Scan for the cell matching the given text and deliver its [X, Y] coordinate at center. 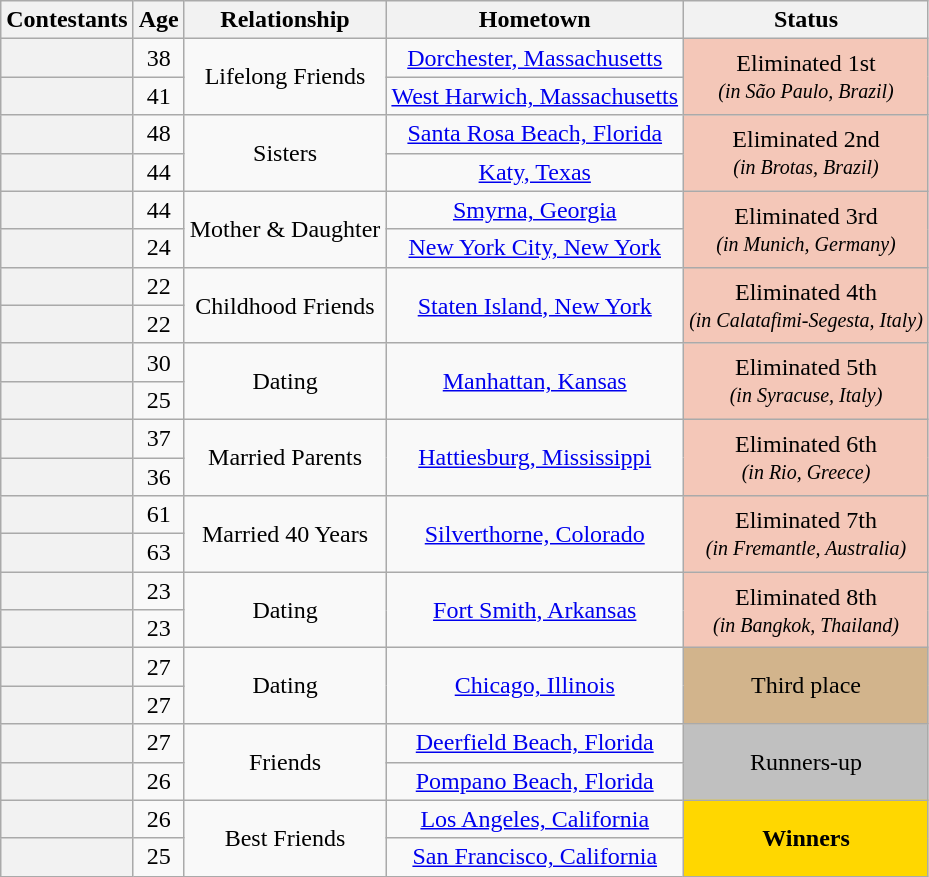
Runners-up [806, 762]
Eliminated 2nd(in Brotas, Brazil) [806, 153]
24 [158, 248]
San Francisco, California [535, 857]
Eliminated 8th(in Bangkok, Thailand) [806, 610]
Deerfield Beach, Florida [535, 743]
Eliminated 6th(in Rio, Greece) [806, 457]
30 [158, 362]
Eliminated 7th(in Fremantle, Australia) [806, 534]
Age [158, 20]
37 [158, 438]
Sisters [285, 153]
Smyrna, Georgia [535, 210]
Eliminated 5th(in Syracuse, Italy) [806, 381]
Manhattan, Kansas [535, 381]
Childhood Friends [285, 305]
Third place [806, 686]
Eliminated 3rd(in Munich, Germany) [806, 229]
Best Friends [285, 838]
Winners [806, 838]
41 [158, 96]
Hometown [535, 20]
Chicago, Illinois [535, 686]
61 [158, 515]
Dorchester, Massachusetts [535, 58]
Contestants [67, 20]
Fort Smith, Arkansas [535, 610]
Silverthorne, Colorado [535, 534]
Mother & Daughter [285, 229]
Relationship [285, 20]
63 [158, 553]
Santa Rosa Beach, Florida [535, 134]
Staten Island, New York [535, 305]
38 [158, 58]
Eliminated 4th(in Calatafimi-Segesta, Italy) [806, 305]
36 [158, 477]
Lifelong Friends [285, 77]
Married Parents [285, 457]
Eliminated 1st(in São Paulo, Brazil) [806, 77]
West Harwich, Massachusetts [535, 96]
48 [158, 134]
Hattiesburg, Mississippi [535, 457]
Los Angeles, California [535, 819]
New York City, New York [535, 248]
Status [806, 20]
Married 40 Years [285, 534]
Pompano Beach, Florida [535, 781]
Katy, Texas [535, 172]
Friends [285, 762]
